Return [X, Y] of the center of cell containing provided text 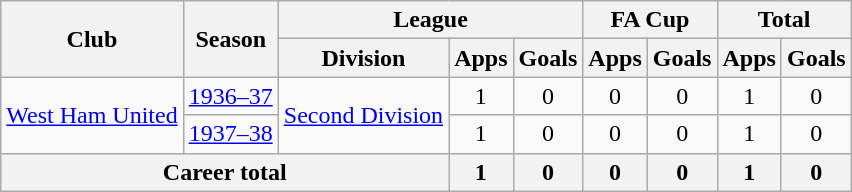
FA Cup [650, 20]
1937–38 [230, 134]
Career total [225, 172]
Total [784, 20]
Division [363, 58]
Second Division [363, 115]
Season [230, 39]
West Ham United [92, 115]
League [430, 20]
1936–37 [230, 96]
Club [92, 39]
